Output the [X, Y] coordinate of the center of the cell containing the given text.  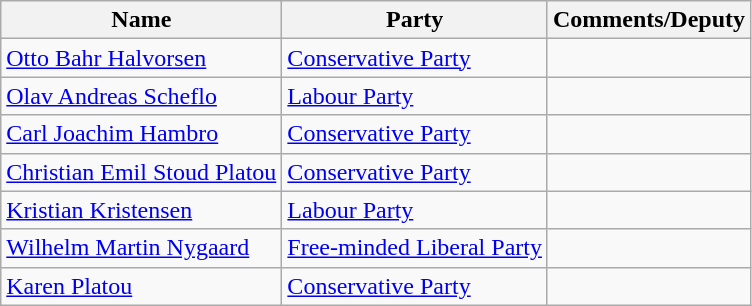
Name [142, 20]
Olav Andreas Scheflo [142, 96]
Wilhelm Martin Nygaard [142, 248]
Carl Joachim Hambro [142, 134]
Comments/Deputy [648, 20]
Christian Emil Stoud Platou [142, 172]
Free-minded Liberal Party [415, 248]
Otto Bahr Halvorsen [142, 58]
Karen Platou [142, 286]
Kristian Kristensen [142, 210]
Party [415, 20]
